Scan for the cell matching the given text and deliver its (X, Y) coordinate at center. 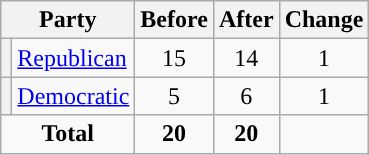
Total (68, 134)
15 (174, 58)
5 (174, 96)
Republican (74, 58)
14 (246, 58)
Democratic (74, 96)
After (246, 20)
Change (324, 20)
Before (174, 20)
6 (246, 96)
Party (68, 20)
